Return the [x, y] coordinate for the center point of the cell that contains the specified text.  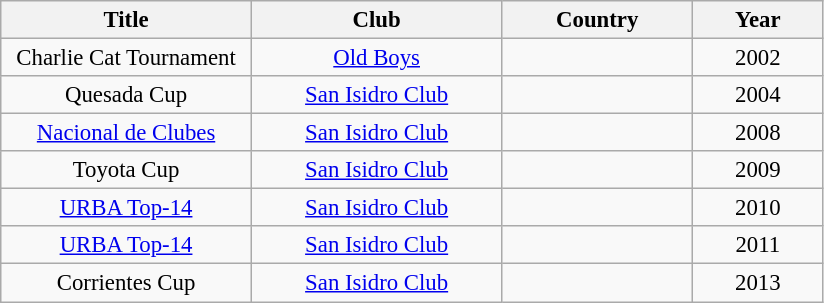
Old Boys [376, 58]
2004 [758, 95]
2008 [758, 133]
2013 [758, 283]
Club [376, 20]
2010 [758, 208]
Year [758, 20]
Country [598, 20]
Toyota Cup [126, 170]
Title [126, 20]
Corrientes Cup [126, 283]
Charlie Cat Tournament [126, 58]
2011 [758, 245]
2009 [758, 170]
2002 [758, 58]
Quesada Cup [126, 95]
Nacional de Clubes [126, 133]
